Detect which cell encompasses the target text, then output its (x, y) center coordinate. 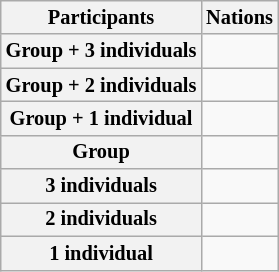
Group + 3 individuals (102, 51)
Group (102, 152)
3 individuals (102, 186)
Participants (102, 17)
2 individuals (102, 219)
Group + 2 individuals (102, 85)
1 individual (102, 253)
Group + 1 individual (102, 118)
Nations (240, 17)
